Return [X, Y] of the center of cell containing provided text 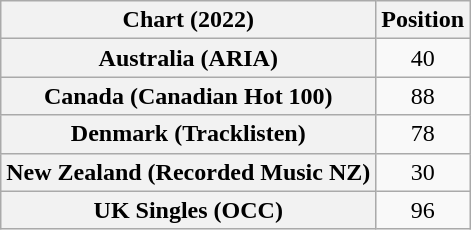
78 [423, 134]
New Zealand (Recorded Music NZ) [188, 172]
40 [423, 58]
UK Singles (OCC) [188, 210]
Chart (2022) [188, 20]
Denmark (Tracklisten) [188, 134]
Australia (ARIA) [188, 58]
Canada (Canadian Hot 100) [188, 96]
Position [423, 20]
96 [423, 210]
88 [423, 96]
30 [423, 172]
